Scan for the cell matching the given text and deliver its (x, y) coordinate at center. 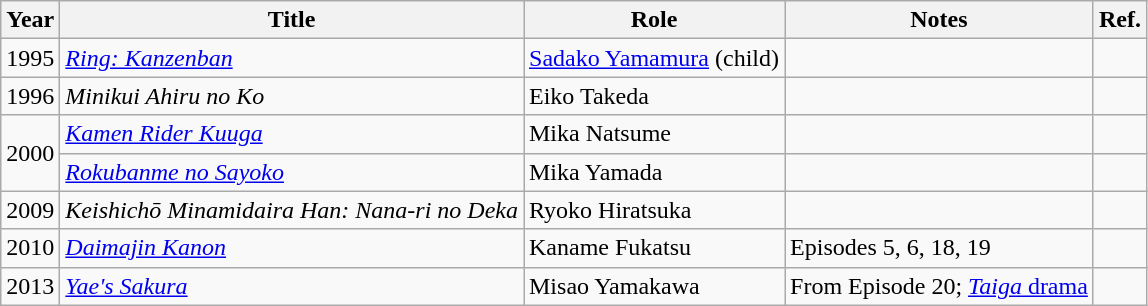
Ryoko Hiratsuka (654, 210)
Misao Yamakawa (654, 286)
Mika Natsume (654, 134)
2000 (30, 153)
Ring: Kanzenban (292, 58)
2009 (30, 210)
Ref. (1120, 20)
2013 (30, 286)
Keishichō Minamidaira Han: Nana-ri no Deka (292, 210)
Kaname Fukatsu (654, 248)
Notes (940, 20)
Rokubanme no Sayoko (292, 172)
Role (654, 20)
Minikui Ahiru no Ko (292, 96)
Year (30, 20)
Eiko Takeda (654, 96)
Sadako Yamamura (child) (654, 58)
Kamen Rider Kuuga (292, 134)
Daimajin Kanon (292, 248)
2010 (30, 248)
Mika Yamada (654, 172)
Title (292, 20)
Episodes 5, 6, 18, 19 (940, 248)
Yae's Sakura (292, 286)
1995 (30, 58)
1996 (30, 96)
From Episode 20; Taiga drama (940, 286)
